Find where the given text appears and provide that cell's center as [x, y] coordinate. 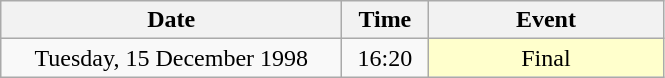
16:20 [385, 58]
Event [546, 20]
Date [172, 20]
Time [385, 20]
Tuesday, 15 December 1998 [172, 58]
Final [546, 58]
